Pinpoint the cell where the given text exists, returning its [X, Y] midpoint coordinate. 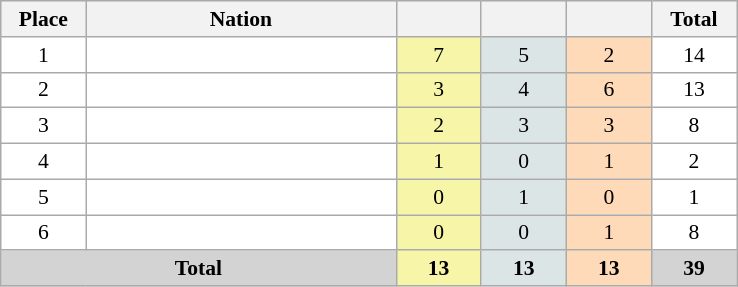
Nation [241, 19]
14 [694, 55]
7 [438, 55]
39 [694, 269]
Place [44, 19]
